Extract the (X, Y) coordinate from the center of the cell holding the provided text.  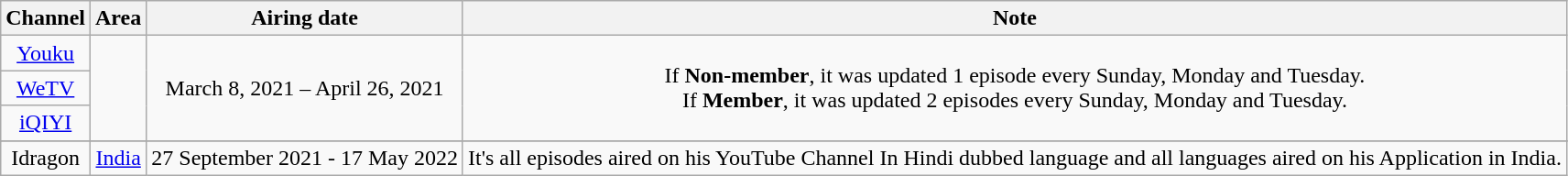
It's all episodes aired on his YouTube Channel In Hindi dubbed language and all languages aired on his Application in India. (1015, 158)
India (119, 158)
Channel (46, 18)
Note (1015, 18)
27 September 2021 - 17 May 2022 (305, 158)
Area (119, 18)
Youku (46, 53)
Idragon (46, 158)
If Non-member, it was updated 1 episode every Sunday, Monday and Tuesday.If Member, it was updated 2 episodes every Sunday, Monday and Tuesday. (1015, 88)
March 8, 2021 – April 26, 2021 (305, 88)
WeTV (46, 88)
iQIYI (46, 123)
Airing date (305, 18)
